Locate the cell with the specified text and output its (x, y) center coordinate. 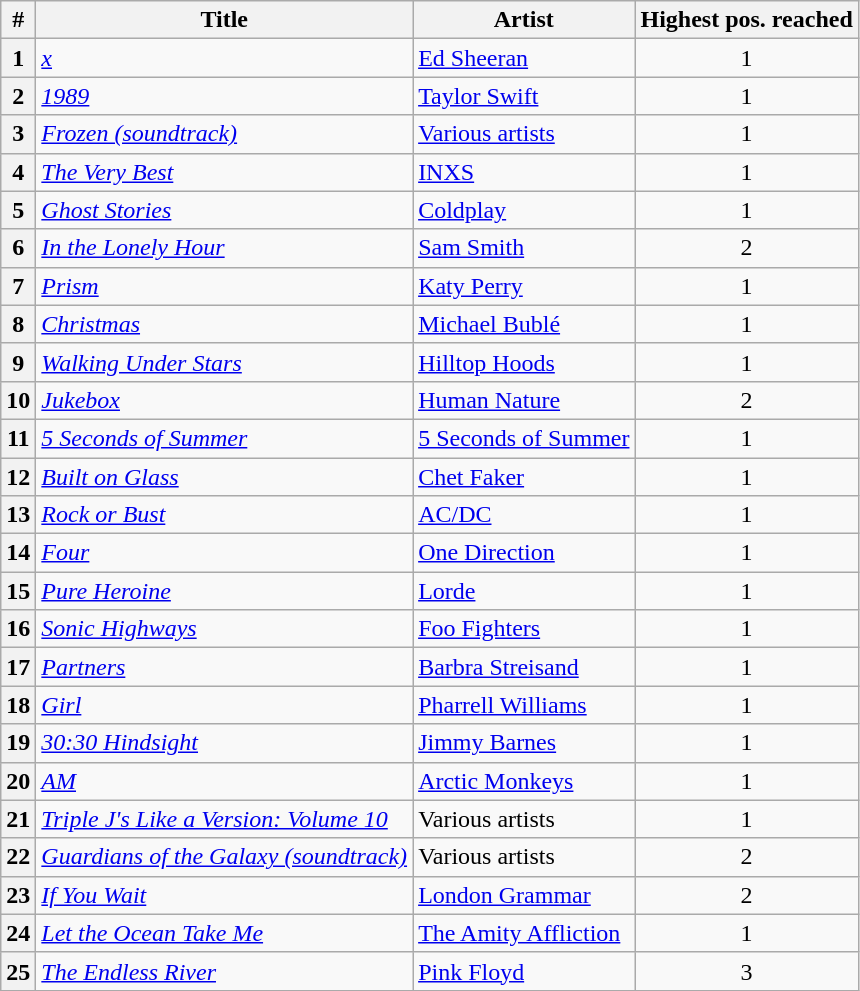
7 (18, 286)
London Grammar (524, 895)
Let the Ocean Take Me (224, 933)
13 (18, 515)
5 (18, 210)
The Amity Affliction (524, 933)
Frozen (soundtrack) (224, 134)
10 (18, 400)
Chet Faker (524, 477)
AM (224, 781)
11 (18, 438)
Title (224, 20)
Pharrell Williams (524, 705)
14 (18, 553)
12 (18, 477)
8 (18, 324)
AC/DC (524, 515)
Pure Heroine (224, 591)
Christmas (224, 324)
16 (18, 629)
x (224, 58)
4 (18, 172)
Ed Sheeran (524, 58)
If You Wait (224, 895)
One Direction (524, 553)
Artist (524, 20)
Walking Under Stars (224, 362)
Jukebox (224, 400)
Michael Bublé (524, 324)
The Very Best (224, 172)
INXS (524, 172)
9 (18, 362)
Highest pos. reached (746, 20)
25 (18, 971)
21 (18, 819)
Built on Glass (224, 477)
# (18, 20)
24 (18, 933)
17 (18, 667)
Partners (224, 667)
Prism (224, 286)
Ghost Stories (224, 210)
Sam Smith (524, 248)
Guardians of the Galaxy (soundtrack) (224, 857)
Hilltop Hoods (524, 362)
Taylor Swift (524, 96)
1989 (224, 96)
23 (18, 895)
19 (18, 743)
Coldplay (524, 210)
Foo Fighters (524, 629)
Human Nature (524, 400)
Sonic Highways (224, 629)
The Endless River (224, 971)
Jimmy Barnes (524, 743)
Pink Floyd (524, 971)
Rock or Bust (224, 515)
15 (18, 591)
Katy Perry (524, 286)
Barbra Streisand (524, 667)
20 (18, 781)
Triple J's Like a Version: Volume 10 (224, 819)
Four (224, 553)
30:30 Hindsight (224, 743)
Arctic Monkeys (524, 781)
Lorde (524, 591)
In the Lonely Hour (224, 248)
Girl (224, 705)
18 (18, 705)
22 (18, 857)
6 (18, 248)
